Output the [x, y] coordinate of the center of the cell containing the given text.  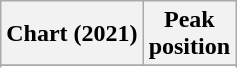
Chart (2021) [72, 34]
Peakposition [189, 34]
